Search for the cell housing the specified text and yield its [X, Y] center coordinate. 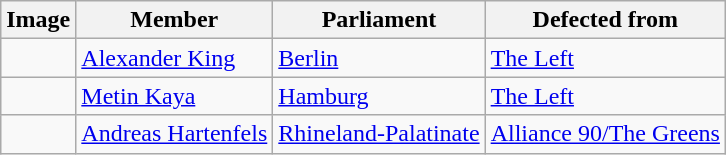
Member [174, 20]
Alliance 90/The Greens [605, 134]
Metin Kaya [174, 96]
Alexander King [174, 58]
Berlin [379, 58]
Defected from [605, 20]
Hamburg [379, 96]
Andreas Hartenfels [174, 134]
Image [38, 20]
Rhineland-Palatinate [379, 134]
Parliament [379, 20]
